Return [x, y] of the center of cell containing provided text 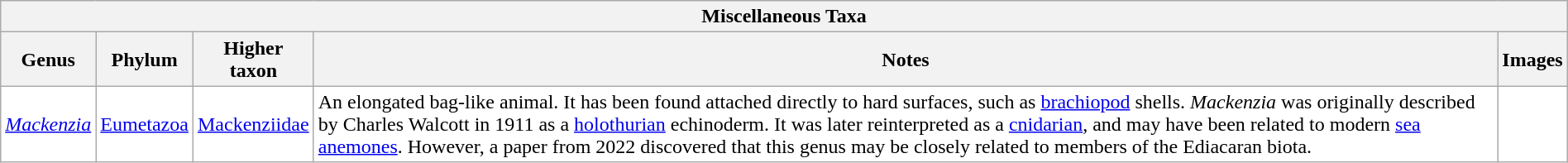
Phylum [145, 60]
Miscellaneous Taxa [784, 17]
Eumetazoa [145, 124]
Images [1532, 60]
Notes [906, 60]
Mackenziidae [253, 124]
Genus [48, 60]
Mackenzia [48, 124]
Higher taxon [253, 60]
